Identify which cell holds the provided text, then report its [x, y] central coordinate. 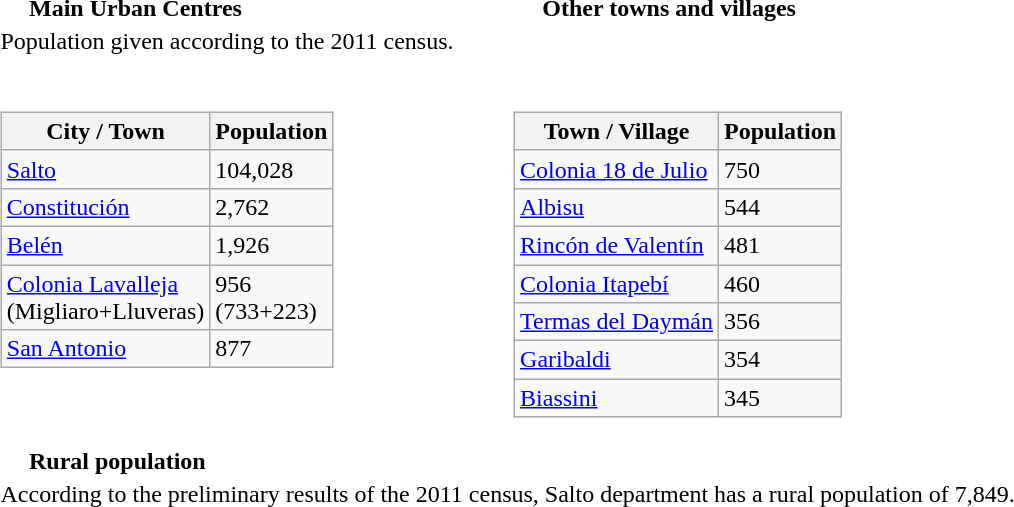
356 [780, 322]
Colonia Lavalleja(Migliaro+Lluveras) [106, 296]
Belén [106, 245]
Garibaldi [617, 360]
Biassini [617, 398]
104,028 [272, 169]
Rincón de Valentín [617, 245]
San Antonio [106, 349]
Albisu [617, 207]
460 [780, 283]
750 [780, 169]
Termas del Daymán [617, 322]
2,762 [272, 207]
544 [780, 207]
877 [272, 349]
Colonia 18 de Julio [617, 169]
Salto [106, 169]
Colonia Itapebí [617, 283]
956(733+223) [272, 296]
481 [780, 245]
City / Town [106, 131]
1,926 [272, 245]
354 [780, 360]
345 [780, 398]
Constitución [106, 207]
Town / Village [617, 131]
